Search for the cell housing the specified text and yield its [x, y] center coordinate. 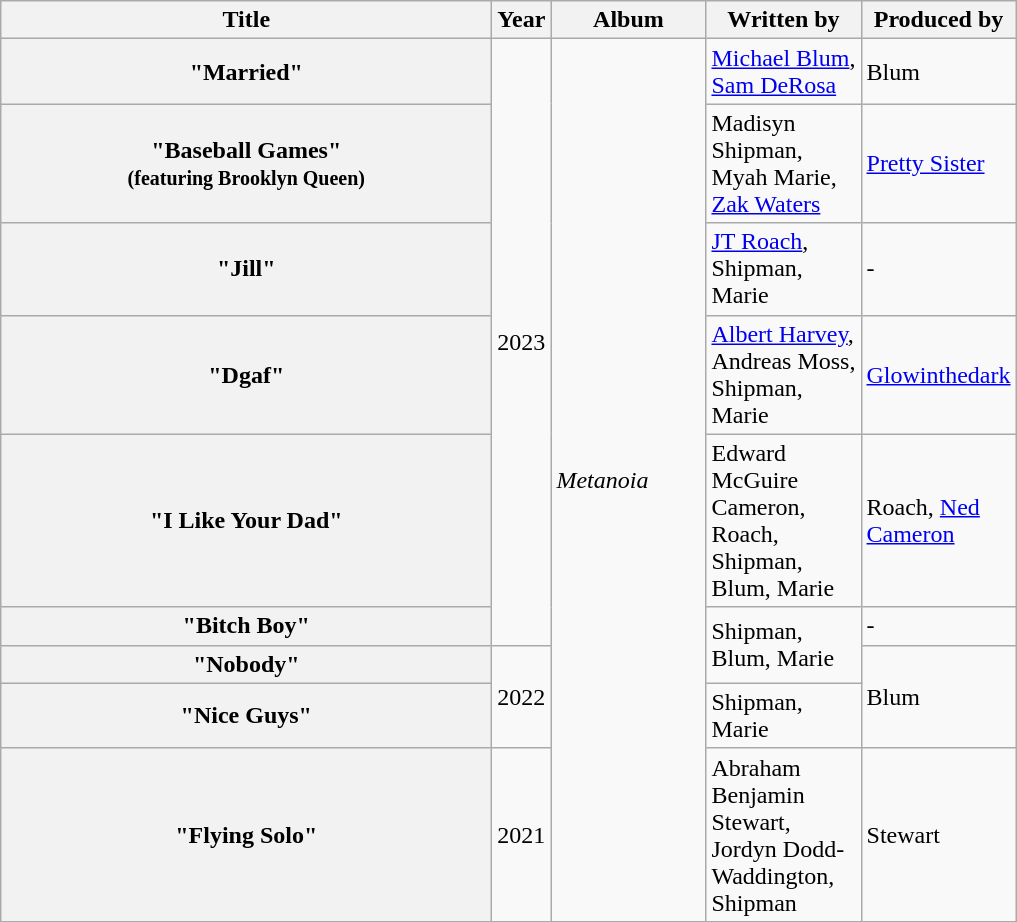
Roach, Ned Cameron [938, 520]
"Bitch Boy" [246, 626]
"I Like Your Dad" [246, 520]
Pretty Sister [938, 164]
Madisyn Shipman, Myah Marie, Zak Waters [784, 164]
Edward McGuire Cameron, Roach, Shipman, Blum, Marie [784, 520]
Title [246, 20]
Year [522, 20]
Glowinthedark [938, 374]
Written by [784, 20]
Shipman, Marie [784, 716]
Album [628, 20]
"Dgaf" [246, 374]
Michael Blum, Sam DeRosa [784, 72]
Abraham Benjamin Stewart, Jordyn Dodd-Waddington, Shipman [784, 834]
"Nice Guys" [246, 716]
2021 [522, 834]
Albert Harvey, Andreas Moss, Shipman, Marie [784, 374]
"Flying Solo" [246, 834]
"Nobody" [246, 664]
"Jill" [246, 269]
"Baseball Games"(featuring Brooklyn Queen) [246, 164]
Stewart [938, 834]
2023 [522, 342]
Produced by [938, 20]
2022 [522, 696]
JT Roach, Shipman, Marie [784, 269]
Shipman, Blum, Marie [784, 645]
"Married" [246, 72]
Metanoia [628, 480]
